Capture the cell that displays the provided text and extract its [x, y] central coordinate. 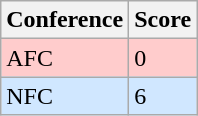
Conference [65, 20]
0 [163, 58]
6 [163, 96]
NFC [65, 96]
Score [163, 20]
AFC [65, 58]
